Output the (x, y) coordinate of the center of the cell containing the given text.  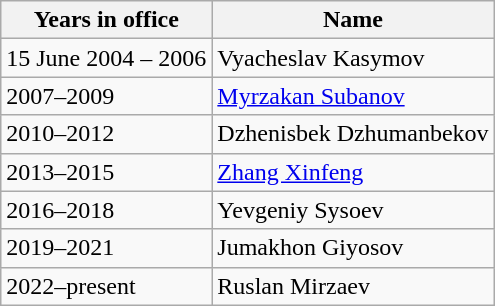
2007–2009 (106, 96)
Jumakhon Giyosov (353, 248)
2022–present (106, 286)
Name (353, 20)
Myrzakan Subanov (353, 96)
Vyacheslav Kasymov (353, 58)
2010–2012 (106, 134)
2013–2015 (106, 172)
2016–2018 (106, 210)
2019–2021 (106, 248)
Zhang Xinfeng (353, 172)
Yevgeniy Sysoev (353, 210)
15 June 2004 – 2006 (106, 58)
Ruslan Mirzaev (353, 286)
Years in office (106, 20)
Dzhenisbek Dzhumanbekov (353, 134)
